Search for the cell housing the specified text and yield its (X, Y) center coordinate. 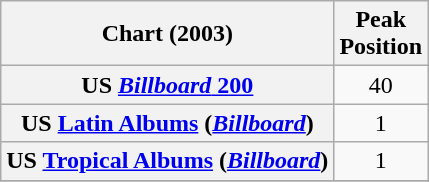
Chart (2003) (168, 34)
40 (381, 85)
Peak Position (381, 34)
US Tropical Albums (Billboard) (168, 161)
US Latin Albums (Billboard) (168, 123)
US Billboard 200 (168, 85)
